Determine the (X, Y) coordinate at the center of the cell enclosing the given text.  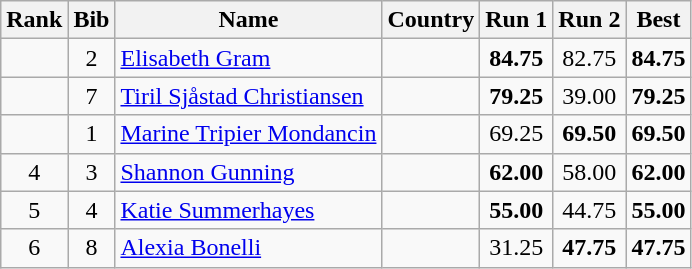
Run 2 (590, 20)
Bib (92, 20)
2 (92, 58)
Shannon Gunning (248, 172)
7 (92, 96)
82.75 (590, 58)
Marine Tripier Mondancin (248, 134)
Katie Summerhayes (248, 210)
Alexia Bonelli (248, 248)
Best (658, 20)
8 (92, 248)
Name (248, 20)
5 (34, 210)
Rank (34, 20)
3 (92, 172)
31.25 (516, 248)
6 (34, 248)
39.00 (590, 96)
58.00 (590, 172)
Tiril Sjåstad Christiansen (248, 96)
Elisabeth Gram (248, 58)
44.75 (590, 210)
69.25 (516, 134)
1 (92, 134)
Country (431, 20)
Run 1 (516, 20)
